Search for the cell housing the specified text and yield its [X, Y] center coordinate. 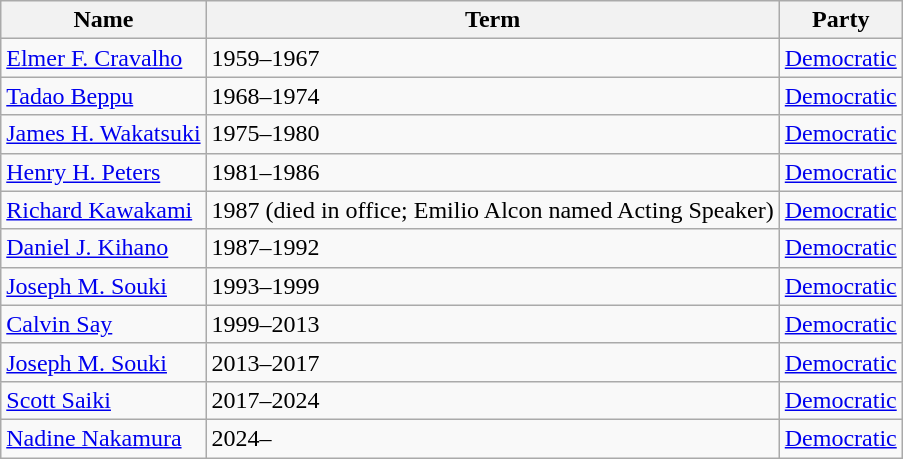
Calvin Say [104, 324]
2024– [492, 438]
1981–1986 [492, 172]
2013–2017 [492, 362]
1968–1974 [492, 96]
Party [840, 20]
1987 (died in office; Emilio Alcon named Acting Speaker) [492, 210]
Daniel J. Kihano [104, 248]
Richard Kawakami [104, 210]
Tadao Beppu [104, 96]
Henry H. Peters [104, 172]
1975–1980 [492, 134]
2017–2024 [492, 400]
Name [104, 20]
James H. Wakatsuki [104, 134]
Scott Saiki [104, 400]
Elmer F. Cravalho [104, 58]
1993–1999 [492, 286]
1959–1967 [492, 58]
1987–1992 [492, 248]
Term [492, 20]
1999–2013 [492, 324]
Nadine Nakamura [104, 438]
